From the cell containing the given text, extract its center point as [X, Y] coordinate. 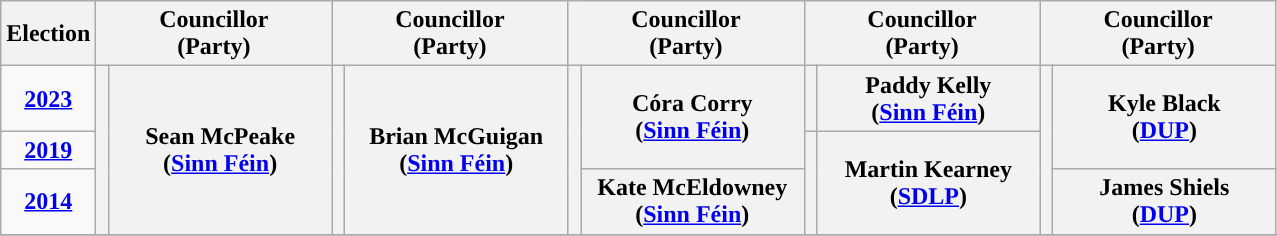
Martin Kearney (SDLP) [929, 182]
Sean McPeake (Sinn Féin) [220, 150]
Brian McGuigan (Sinn Féin) [456, 150]
Kate McEldowney (Sinn Féin) [692, 202]
2019 [48, 150]
Election [48, 34]
Paddy Kelly (Sinn Féin) [929, 98]
James Shiels (DUP) [1165, 202]
Kyle Black (DUP) [1165, 118]
Córa Corry (Sinn Féin) [692, 118]
2023 [48, 98]
2014 [48, 202]
